Find where the given text appears and provide that cell's center as (X, Y) coordinate. 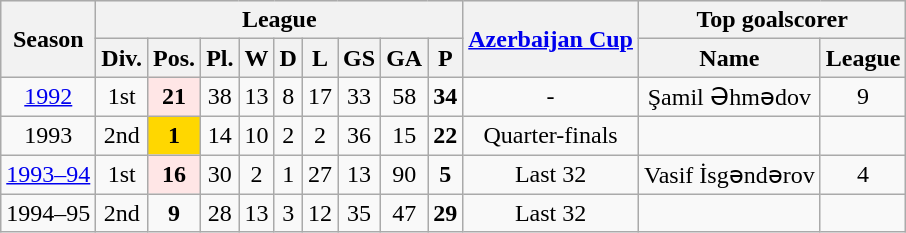
58 (404, 97)
Pl. (220, 58)
36 (360, 135)
27 (320, 174)
3 (288, 213)
33 (360, 97)
38 (220, 97)
14 (220, 135)
22 (446, 135)
D (288, 58)
Div. (122, 58)
4 (863, 174)
Pos. (174, 58)
Top goalscorer (772, 20)
Season (48, 39)
17 (320, 97)
1992 (48, 97)
16 (174, 174)
P (446, 58)
35 (360, 213)
GA (404, 58)
8 (288, 97)
Azerbaijan Cup (551, 39)
28 (220, 213)
5 (446, 174)
GS (360, 58)
L (320, 58)
1993–94 (48, 174)
1994–95 (48, 213)
Şamil Əhmədov (729, 97)
90 (404, 174)
W (256, 58)
21 (174, 97)
47 (404, 213)
30 (220, 174)
29 (446, 213)
12 (320, 213)
Quarter-finals (551, 135)
34 (446, 97)
10 (256, 135)
15 (404, 135)
- (551, 97)
Vasif İsgəndərov (729, 174)
Name (729, 58)
1993 (48, 135)
